For the text-containing cell, return its midpoint in [X, Y] coordinate format. 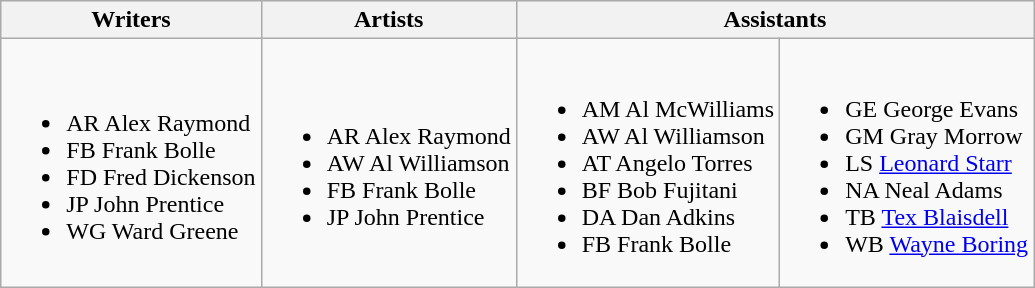
Artists [388, 20]
GE George EvansGM Gray MorrowLS Leonard StarrNA Neal AdamsTB Tex BlaisdellWB Wayne Boring [907, 163]
AR Alex RaymondFB Frank BolleFD Fred DickensonJP John PrenticeWG Ward Greene [131, 163]
AM Al McWilliamsAW Al WilliamsonAT Angelo TorresBF Bob FujitaniDA Dan AdkinsFB Frank Bolle [648, 163]
Assistants [774, 20]
AR Alex RaymondAW Al WilliamsonFB Frank BolleJP John Prentice [388, 163]
Writers [131, 20]
